Identify which cell holds the provided text, then report its [X, Y] central coordinate. 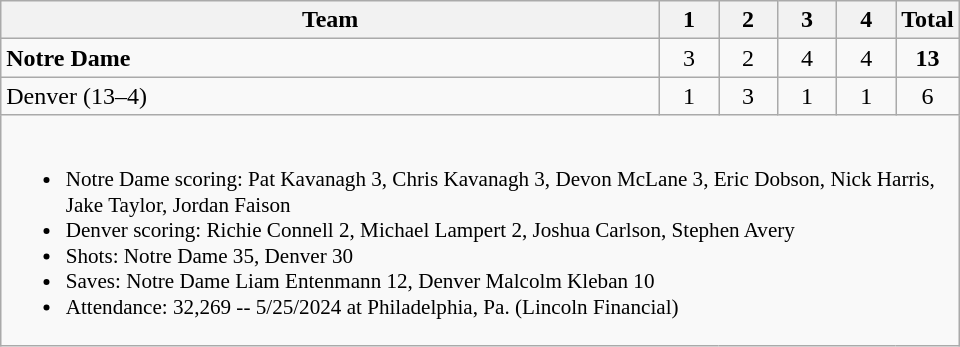
Denver (13–4) [330, 96]
Total [928, 20]
Team [330, 20]
13 [928, 58]
6 [928, 96]
Notre Dame [330, 58]
